Detect which cell encompasses the target text, then output its [X, Y] center coordinate. 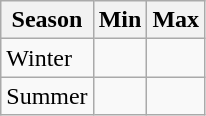
Max [176, 20]
Summer [47, 96]
Min [120, 20]
Season [47, 20]
Winter [47, 58]
